Return (x, y) of the center of cell containing provided text 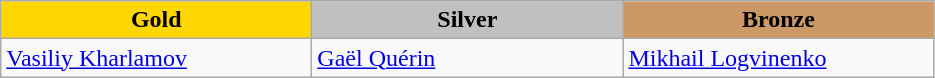
Silver (468, 20)
Mikhail Logvinenko (778, 58)
Gaël Quérin (468, 58)
Bronze (778, 20)
Vasiliy Kharlamov (156, 58)
Gold (156, 20)
